Identify which cell holds the provided text, then report its (x, y) central coordinate. 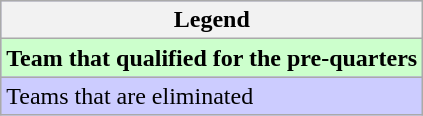
Teams that are eliminated (212, 96)
Team that qualified for the pre-quarters (212, 58)
Legend (212, 20)
